Scan for the cell matching the given text and deliver its [x, y] coordinate at center. 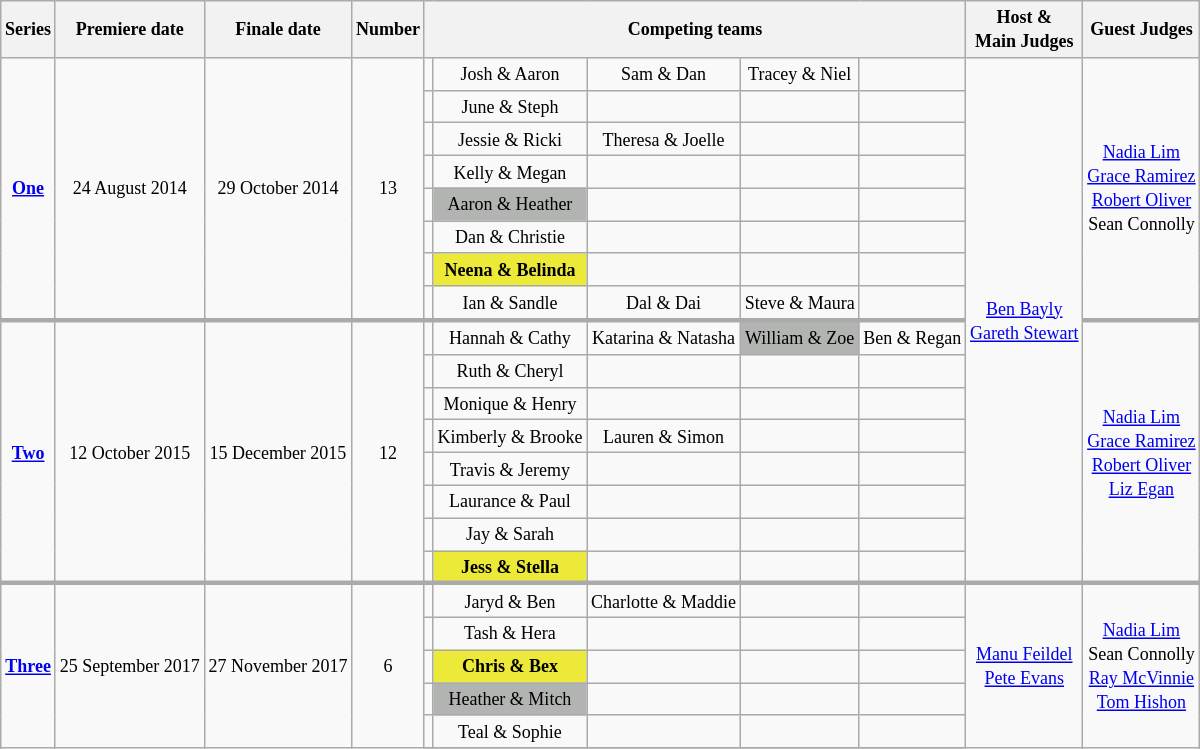
Jess & Stella [510, 566]
Heather & Mitch [510, 700]
Monique & Henry [510, 404]
Chris & Bex [510, 666]
Finale date [278, 30]
27 November 2017 [278, 666]
Theresa & Joelle [664, 140]
Kimberly & Brooke [510, 436]
Teal & Sophie [510, 732]
Two [28, 452]
12 [388, 452]
Charlotte & Maddie [664, 600]
Nadia LimSean ConnollyRay McVinnieTom Hishon [1142, 666]
25 September 2017 [130, 666]
Three [28, 666]
Ben BaylyGareth Stewart [1024, 320]
Jessie & Ricki [510, 140]
Ruth & Cheryl [510, 370]
Manu FeildelPete Evans [1024, 666]
Laurance & Paul [510, 502]
24 August 2014 [130, 188]
Nadia LimGrace RamirezRobert OliverLiz Egan [1142, 452]
Jay & Sarah [510, 534]
Josh & Aaron [510, 74]
15 December 2015 [278, 452]
Travis & Jeremy [510, 468]
6 [388, 666]
13 [388, 188]
Lauren & Simon [664, 436]
Guest Judges [1142, 30]
One [28, 188]
Ian & Sandle [510, 303]
Hannah & Cathy [510, 337]
Ben & Regan [912, 337]
Competing teams [694, 30]
Premiere date [130, 30]
Nadia LimGrace RamirezRobert OliverSean Connolly [1142, 188]
Sam & Dan [664, 74]
Katarina & Natasha [664, 337]
Dal & Dai [664, 303]
12 October 2015 [130, 452]
Tracey & Niel [800, 74]
June & Steph [510, 106]
Host &Main Judges [1024, 30]
Number [388, 30]
Tash & Hera [510, 634]
Neena & Belinda [510, 270]
Kelly & Megan [510, 172]
Aaron & Heather [510, 204]
William & Zoe [800, 337]
Steve & Maura [800, 303]
Dan & Christie [510, 238]
Series [28, 30]
29 October 2014 [278, 188]
Jaryd & Ben [510, 600]
